From the cell containing the given text, extract its center point as (x, y) coordinate. 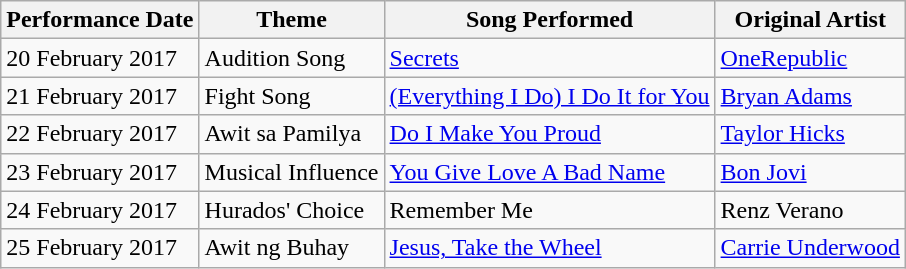
Awit sa Pamilya (292, 134)
Do I Make You Proud (550, 134)
Secrets (550, 58)
Awit ng Buhay (292, 248)
Hurados' Choice (292, 210)
Fight Song (292, 96)
21 February 2017 (100, 96)
Original Artist (810, 20)
Renz Verano (810, 210)
Bryan Adams (810, 96)
20 February 2017 (100, 58)
22 February 2017 (100, 134)
Taylor Hicks (810, 134)
24 February 2017 (100, 210)
Remember Me (550, 210)
Audition Song (292, 58)
Theme (292, 20)
OneRepublic (810, 58)
(Everything I Do) I Do It for You (550, 96)
Jesus, Take the Wheel (550, 248)
Performance Date (100, 20)
Carrie Underwood (810, 248)
23 February 2017 (100, 172)
Song Performed (550, 20)
25 February 2017 (100, 248)
Bon Jovi (810, 172)
Musical Influence (292, 172)
You Give Love A Bad Name (550, 172)
